Find where the given text appears and provide that cell's center as (X, Y) coordinate. 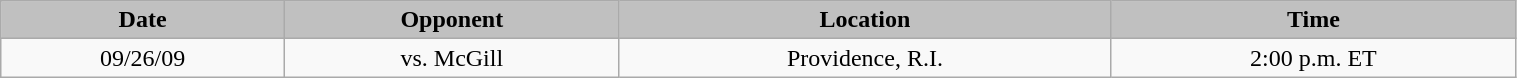
Location (865, 20)
Date (143, 20)
2:00 p.m. ET (1314, 58)
Providence, R.I. (865, 58)
vs. McGill (452, 58)
09/26/09 (143, 58)
Opponent (452, 20)
Time (1314, 20)
